Extract the (X, Y) coordinate from the center of the cell holding the provided text.  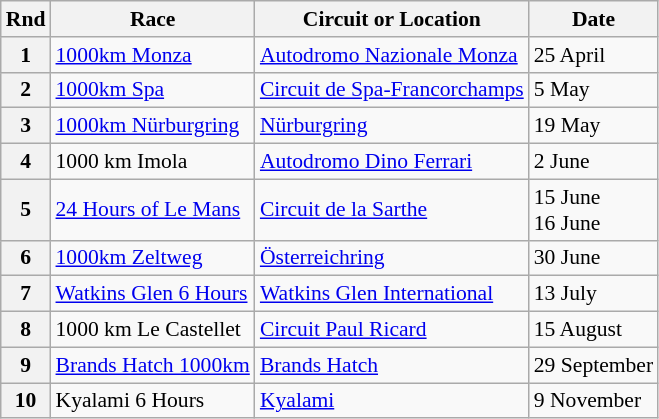
Kyalami (392, 401)
1000km Nürburgring (152, 126)
5 (26, 210)
Watkins Glen International (392, 294)
Watkins Glen 6 Hours (152, 294)
Race (152, 19)
Circuit Paul Ricard (392, 330)
Kyalami 6 Hours (152, 401)
3 (26, 126)
1 (26, 55)
1000km Spa (152, 90)
Brands Hatch (392, 365)
8 (26, 330)
Österreichring (392, 258)
9 November (594, 401)
24 Hours of Le Mans (152, 210)
Rnd (26, 19)
15 August (594, 330)
Circuit or Location (392, 19)
Circuit de la Sarthe (392, 210)
15 June16 June (594, 210)
Circuit de Spa-Francorchamps (392, 90)
Autodromo Dino Ferrari (392, 162)
25 April (594, 55)
2 June (594, 162)
7 (26, 294)
5 May (594, 90)
1000 km Le Castellet (152, 330)
Autodromo Nazionale Monza (392, 55)
30 June (594, 258)
4 (26, 162)
9 (26, 365)
1000km Monza (152, 55)
29 September (594, 365)
1000 km Imola (152, 162)
6 (26, 258)
1000km Zeltweg (152, 258)
Date (594, 19)
13 July (594, 294)
2 (26, 90)
Brands Hatch 1000km (152, 365)
Nürburgring (392, 126)
10 (26, 401)
19 May (594, 126)
